Determine the [x, y] coordinate at the center of the cell enclosing the given text.  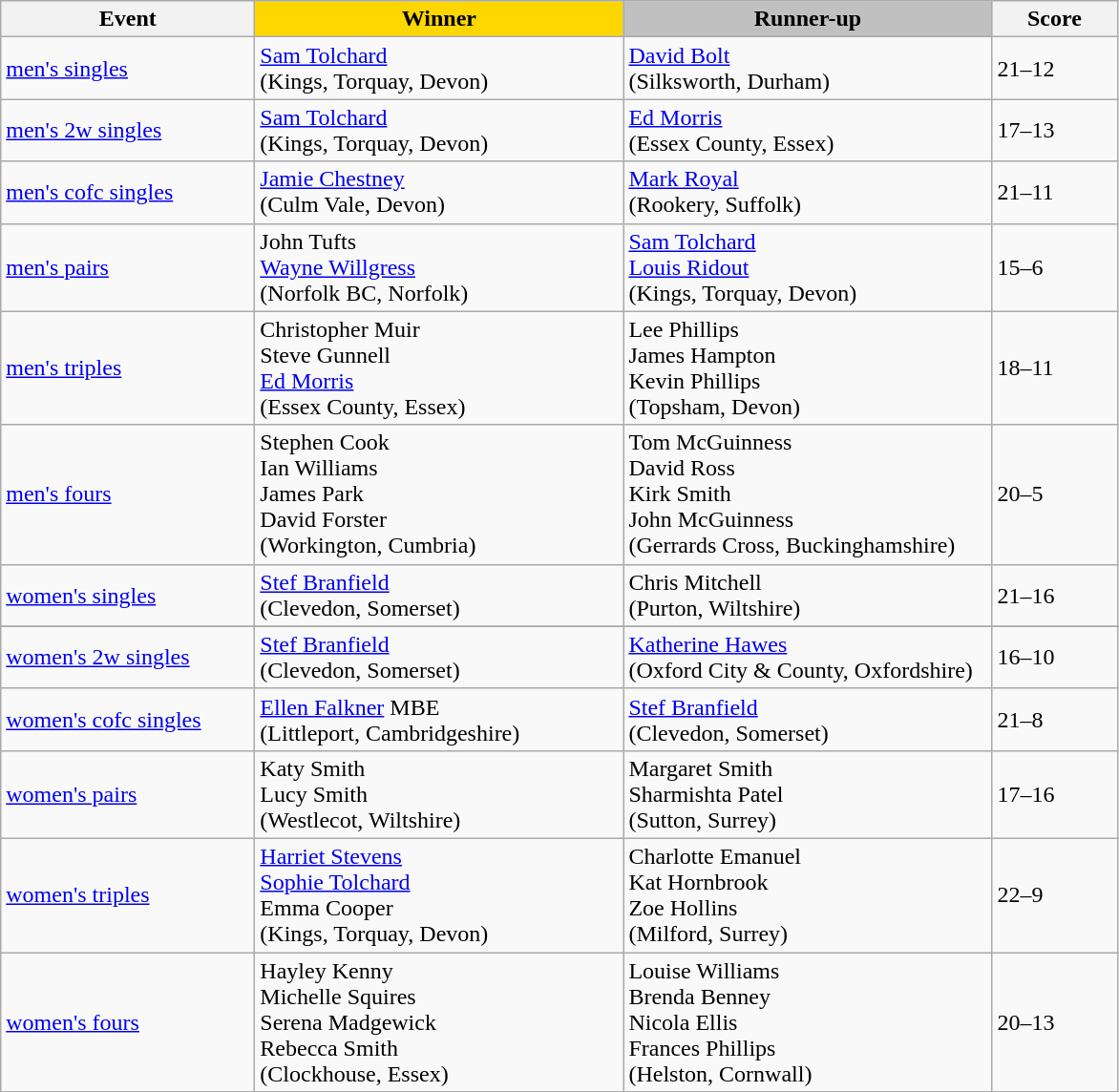
Louise Williams Brenda BenneyNicola Ellis Frances Phillips(Helston, Cornwall) [808, 1022]
women's pairs [128, 794]
women's singles [128, 596]
Margaret Smith Sharmishta Patel (Sutton, Surrey) [808, 794]
John Tufts Wayne Willgress(Norfolk BC, Norfolk) [439, 267]
17–13 [1054, 130]
20–5 [1054, 494]
Katy Smith Lucy Smith(Westlecot, Wiltshire) [439, 794]
Sam Tolchard Louis Ridout(Kings, Torquay, Devon) [808, 267]
21–16 [1054, 596]
men's 2w singles [128, 130]
Mark Royal (Rookery, Suffolk) [808, 193]
Chris Mitchell(Purton, Wiltshire) [808, 596]
Hayley KennyMichelle SquiresSerena Madgewick Rebecca Smith(Clockhouse, Essex) [439, 1022]
Harriet StevensSophie Tolchard Emma Cooper(Kings, Torquay, Devon) [439, 895]
Katherine Hawes (Oxford City & County, Oxfordshire) [808, 657]
17–16 [1054, 794]
women's fours [128, 1022]
Stef Branfield (Clevedon, Somerset) [808, 720]
Event [128, 19]
22–9 [1054, 895]
Ed Morris(Essex County, Essex) [808, 130]
women's 2w singles [128, 657]
Lee PhillipsJames HamptonKevin Phillips(Topsham, Devon) [808, 368]
Jamie Chestney (Culm Vale, Devon) [439, 193]
Stephen Cook Ian Williams James Park David Forster(Workington, Cumbria) [439, 494]
men's triples [128, 368]
21–8 [1054, 720]
Winner [439, 19]
men's pairs [128, 267]
Runner-up [808, 19]
women's triples [128, 895]
Charlotte Emanuel Kat Hornbrook Zoe Hollins(Milford, Surrey) [808, 895]
men's cofc singles [128, 193]
21–11 [1054, 193]
men's fours [128, 494]
men's singles [128, 69]
21–12 [1054, 69]
David Bolt(Silksworth, Durham) [808, 69]
Ellen Falkner MBE(Littleport, Cambridgeshire) [439, 720]
20–13 [1054, 1022]
Christopher MuirSteve GunnellEd Morris(Essex County, Essex) [439, 368]
women's cofc singles [128, 720]
16–10 [1054, 657]
15–6 [1054, 267]
Score [1054, 19]
18–11 [1054, 368]
Tom McGuinness David Ross Kirk Smith John McGuinness(Gerrards Cross, Buckinghamshire) [808, 494]
